From the cell containing the given text, extract its center point as [x, y] coordinate. 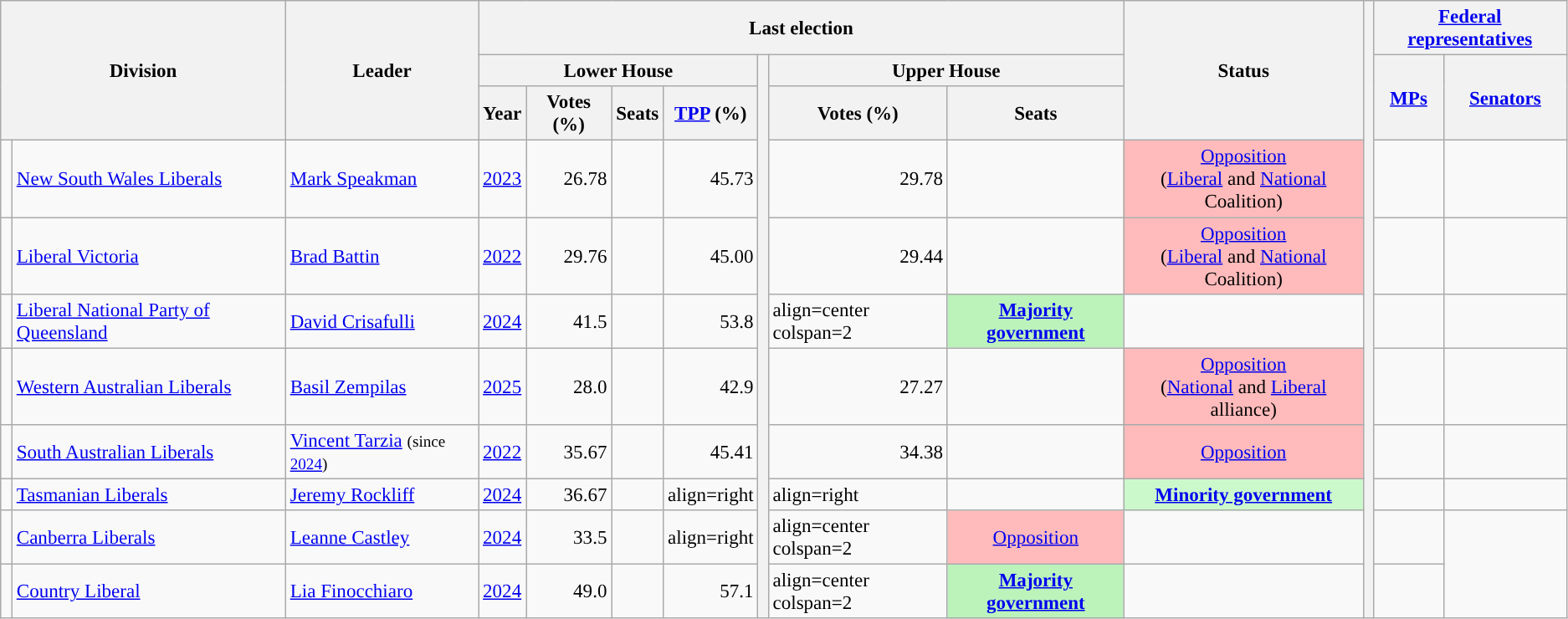
South Australian Liberals [149, 452]
Division [144, 70]
Country Liberal [149, 592]
Liberal National Party of Queensland [149, 321]
45.41 [711, 452]
26.78 [568, 179]
David Crisafulli [382, 321]
2023 [502, 179]
36.67 [568, 495]
28.0 [568, 386]
49.0 [568, 592]
35.67 [568, 452]
53.8 [711, 321]
Leader [382, 70]
Brad Battin [382, 256]
TPP (%) [711, 114]
Mark Speakman [382, 179]
Lia Finocchiaro [382, 592]
41.5 [568, 321]
Tasmanian Liberals [149, 495]
New South Wales Liberals [149, 179]
33.5 [568, 537]
Jeremy Rockliff [382, 495]
27.27 [858, 386]
Year [502, 114]
57.1 [711, 592]
34.38 [858, 452]
Senators [1506, 98]
Basil Zempilas [382, 386]
29.78 [858, 179]
29.76 [568, 256]
Upper House [945, 71]
Liberal Victoria [149, 256]
Status [1243, 70]
2025 [502, 386]
45.00 [711, 256]
Leanne Castley [382, 537]
Lower House [618, 71]
Canberra Liberals [149, 537]
Minority government [1243, 495]
45.73 [711, 179]
Federal representatives [1469, 28]
29.44 [858, 256]
MPs [1408, 98]
Last election [802, 28]
Opposition(National and Liberal alliance) [1243, 386]
Western Australian Liberals [149, 386]
Vincent Tarzia (since 2024) [382, 452]
42.9 [711, 386]
